Detect which cell encompasses the target text, then output its [X, Y] center coordinate. 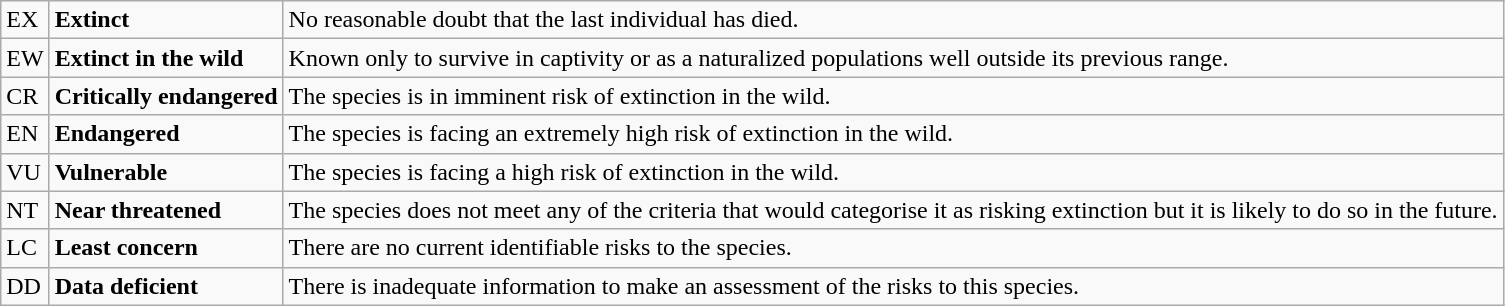
NT [25, 210]
EX [25, 20]
Endangered [166, 134]
Vulnerable [166, 172]
There is inadequate information to make an assessment of the risks to this species. [893, 286]
The species does not meet any of the criteria that would categorise it as risking extinction but it is likely to do so in the future. [893, 210]
Critically endangered [166, 96]
The species is facing an extremely high risk of extinction in the wild. [893, 134]
VU [25, 172]
Least concern [166, 248]
EN [25, 134]
LC [25, 248]
The species is in imminent risk of extinction in the wild. [893, 96]
Near threatened [166, 210]
There are no current identifiable risks to the species. [893, 248]
EW [25, 58]
No reasonable doubt that the last individual has died. [893, 20]
Known only to survive in captivity or as a naturalized populations well outside its previous range. [893, 58]
CR [25, 96]
Extinct in the wild [166, 58]
The species is facing a high risk of extinction in the wild. [893, 172]
DD [25, 286]
Data deficient [166, 286]
Extinct [166, 20]
